Extract the (x, y) coordinate from the center of the cell holding the provided text.  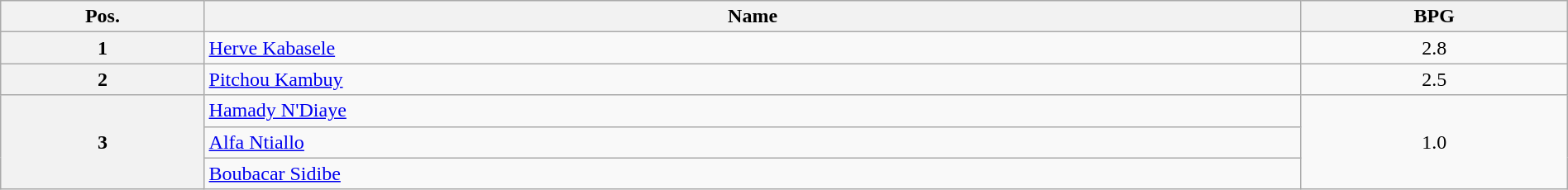
BPG (1434, 17)
3 (103, 142)
Boubacar Sidibe (753, 173)
2.5 (1434, 79)
1.0 (1434, 142)
2.8 (1434, 48)
Name (753, 17)
Alfa Ntiallo (753, 142)
1 (103, 48)
Herve Kabasele (753, 48)
Hamady N'Diaye (753, 111)
2 (103, 79)
Pos. (103, 17)
Pitchou Kambuy (753, 79)
